Capture the cell that displays the provided text and extract its (x, y) central coordinate. 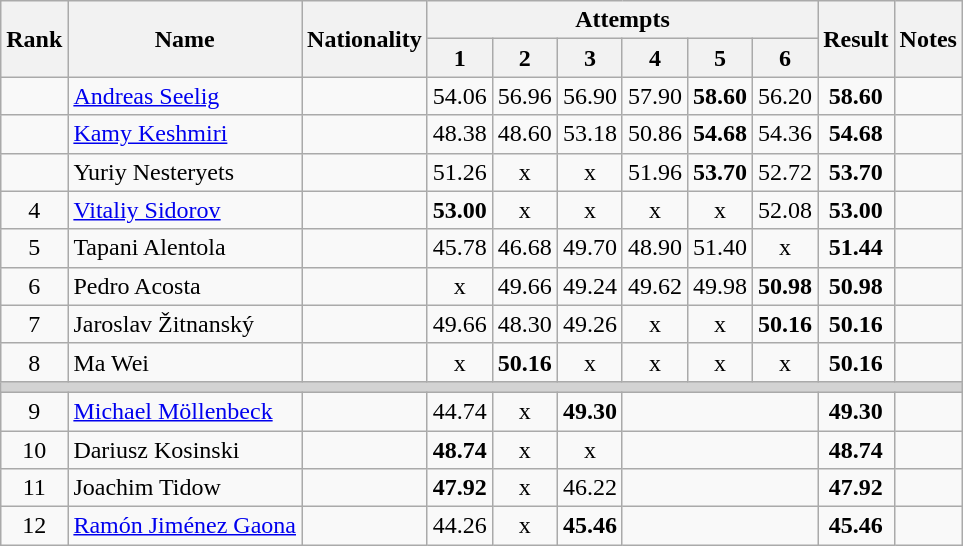
45.78 (460, 248)
54.06 (460, 96)
49.62 (654, 286)
54.36 (786, 134)
51.96 (654, 172)
Michael Möllenbeck (185, 411)
Jaroslav Žitnanský (185, 324)
Result (856, 39)
1 (460, 58)
Ma Wei (185, 362)
8 (34, 362)
Dariusz Kosinski (185, 449)
49.98 (720, 286)
10 (34, 449)
Tapani Alentola (185, 248)
49.70 (590, 248)
46.22 (590, 488)
11 (34, 488)
51.26 (460, 172)
Nationality (365, 39)
56.20 (786, 96)
9 (34, 411)
Joachim Tidow (185, 488)
57.90 (654, 96)
52.72 (786, 172)
Rank (34, 39)
3 (590, 58)
46.68 (524, 248)
Attempts (622, 20)
48.60 (524, 134)
Notes (928, 39)
Yuriy Nesteryets (185, 172)
51.40 (720, 248)
48.30 (524, 324)
Vitaliy Sidorov (185, 210)
Kamy Keshmiri (185, 134)
56.90 (590, 96)
48.38 (460, 134)
Ramón Jiménez Gaona (185, 526)
44.26 (460, 526)
53.18 (590, 134)
52.08 (786, 210)
Pedro Acosta (185, 286)
50.86 (654, 134)
2 (524, 58)
51.44 (856, 248)
Name (185, 39)
7 (34, 324)
49.24 (590, 286)
49.26 (590, 324)
44.74 (460, 411)
12 (34, 526)
48.90 (654, 248)
Andreas Seelig (185, 96)
56.96 (524, 96)
